Detect which cell encompasses the target text, then output its (X, Y) center coordinate. 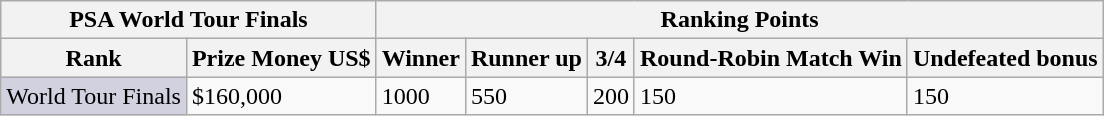
Rank (94, 58)
Runner up (526, 58)
550 (526, 96)
World Tour Finals (94, 96)
200 (610, 96)
1000 (420, 96)
3/4 (610, 58)
Round-Robin Match Win (770, 58)
PSA World Tour Finals (188, 20)
Undefeated bonus (1005, 58)
Ranking Points (740, 20)
Winner (420, 58)
$160,000 (281, 96)
Prize Money US$ (281, 58)
